From the cell containing the given text, extract its center point as (X, Y) coordinate. 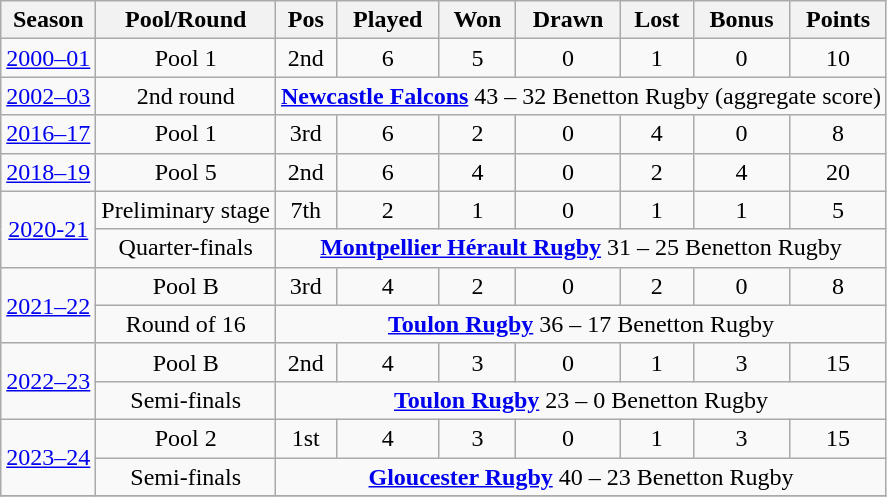
7th (306, 210)
Pos (306, 20)
2nd round (186, 96)
10 (838, 58)
2002–03 (48, 96)
2000–01 (48, 58)
Won (477, 20)
Quarter-finals (186, 248)
Played (388, 20)
Pool/Round (186, 20)
2020-21 (48, 229)
2018–19 (48, 172)
20 (838, 172)
Toulon Rugby 36 – 17 Benetton Rugby (582, 324)
2016–17 (48, 134)
Toulon Rugby 23 – 0 Benetton Rugby (582, 400)
2022–23 (48, 381)
Montpellier Hérault Rugby 31 – 25 Benetton Rugby (582, 248)
Preliminary stage (186, 210)
Pool 2 (186, 438)
Round of 16 (186, 324)
Drawn (568, 20)
1st (306, 438)
2021–22 (48, 305)
Gloucester Rugby 40 – 23 Benetton Rugby (582, 477)
Points (838, 20)
Lost (658, 20)
Bonus (742, 20)
2023–24 (48, 457)
Pool 5 (186, 172)
Newcastle Falcons 43 – 32 Benetton Rugby (aggregate score) (582, 96)
Season (48, 20)
